Determine the [X, Y] coordinate at the center of the cell enclosing the given text.  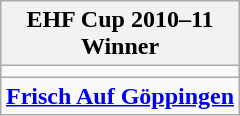
EHF Cup 2010–11 Winner [120, 34]
Frisch Auf Göppingen [120, 96]
